Find where the given text appears and provide that cell's center as (X, Y) coordinate. 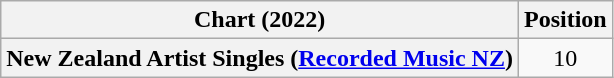
10 (565, 58)
New Zealand Artist Singles (Recorded Music NZ) (260, 58)
Position (565, 20)
Chart (2022) (260, 20)
